Search for the cell housing the specified text and yield its [x, y] center coordinate. 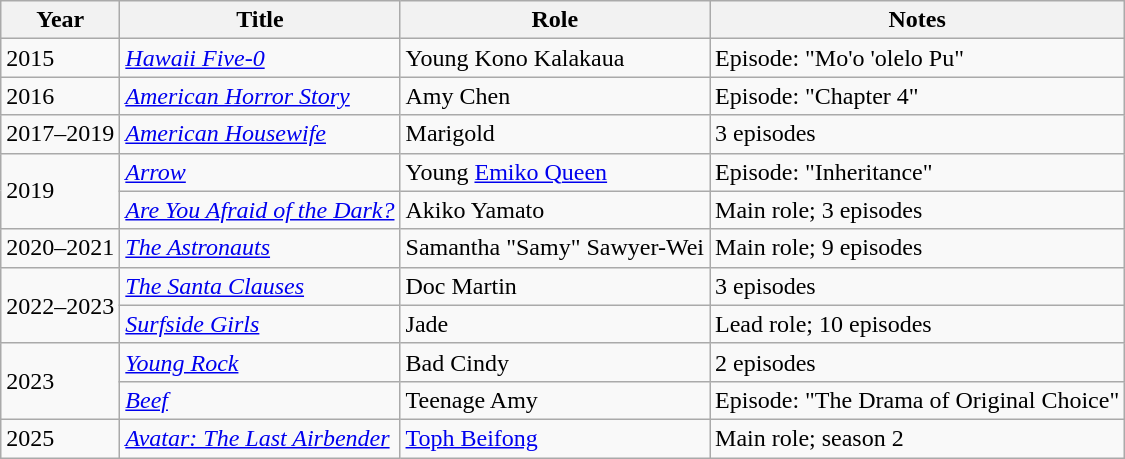
Doc Martin [555, 286]
Beef [260, 400]
2019 [60, 191]
Episode: "Chapter 4" [918, 96]
Arrow [260, 172]
Amy Chen [555, 96]
Bad Cindy [555, 362]
Marigold [555, 134]
The Astronauts [260, 248]
Title [260, 20]
Avatar: The Last Airbender [260, 438]
Year [60, 20]
Notes [918, 20]
Young Kono Kalakaua [555, 58]
2020–2021 [60, 248]
2015 [60, 58]
2016 [60, 96]
Main role; 9 episodes [918, 248]
Are You Afraid of the Dark? [260, 210]
Episode: "Mo'o 'olelo Pu" [918, 58]
Samantha "Samy" Sawyer-Wei [555, 248]
Akiko Yamato [555, 210]
Young Rock [260, 362]
Teenage Amy [555, 400]
American Horror Story [260, 96]
Young Emiko Queen [555, 172]
Role [555, 20]
Surfside Girls [260, 324]
The Santa Clauses [260, 286]
2023 [60, 381]
2017–2019 [60, 134]
Episode: "Inheritance" [918, 172]
2022–2023 [60, 305]
Lead role; 10 episodes [918, 324]
Episode: "The Drama of Original Choice" [918, 400]
2 episodes [918, 362]
2025 [60, 438]
Main role; 3 episodes [918, 210]
American Housewife [260, 134]
Main role; season 2 [918, 438]
Toph Beifong [555, 438]
Hawaii Five-0 [260, 58]
Jade [555, 324]
